Output the [x, y] coordinate of the center of the cell containing the given text.  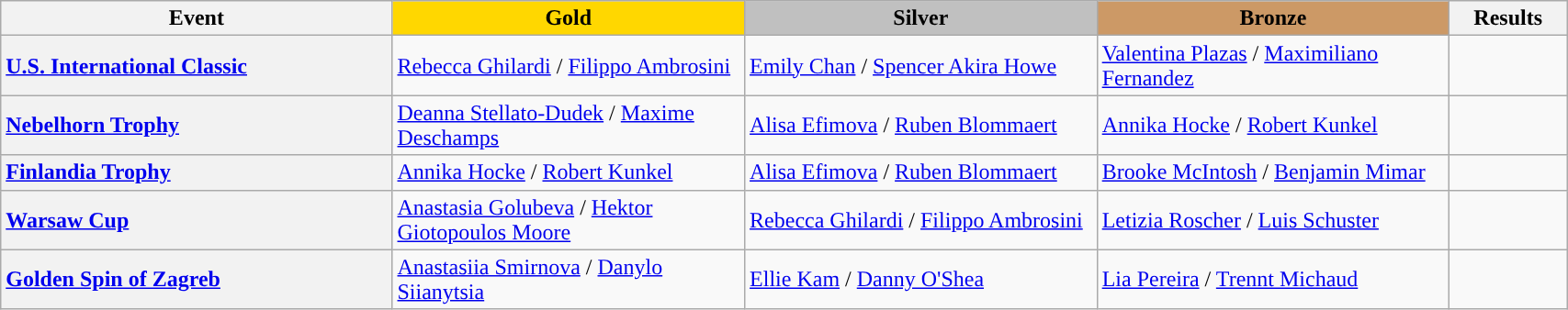
Warsaw Cup [197, 220]
Results [1508, 18]
Ellie Kam / Danny O'Shea [921, 279]
Event [197, 18]
Golden Spin of Zagreb [197, 279]
Silver [921, 18]
Deanna Stellato-Dudek / Maxime Deschamps [569, 125]
Brooke McIntosh / Benjamin Mimar [1273, 172]
Lia Pereira / Trennt Michaud [1273, 279]
Anastasia Golubeva / Hektor Giotopoulos Moore [569, 220]
Valentina Plazas / Maximiliano Fernandez [1273, 66]
Letizia Roscher / Luis Schuster [1273, 220]
Anastasiia Smirnova / Danylo Siianytsia [569, 279]
Finlandia Trophy [197, 172]
Emily Chan / Spencer Akira Howe [921, 66]
Bronze [1273, 18]
U.S. International Classic [197, 66]
Nebelhorn Trophy [197, 125]
Gold [569, 18]
